Provide the [x, y] coordinate of the cell's center where the given text is located.  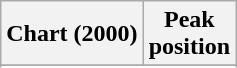
Peakposition [189, 34]
Chart (2000) [72, 34]
